Detect which cell encompasses the target text, then output its [x, y] center coordinate. 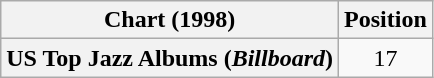
Chart (1998) [170, 20]
Position [386, 20]
17 [386, 58]
US Top Jazz Albums (Billboard) [170, 58]
